Capture the cell that displays the provided text and extract its [x, y] central coordinate. 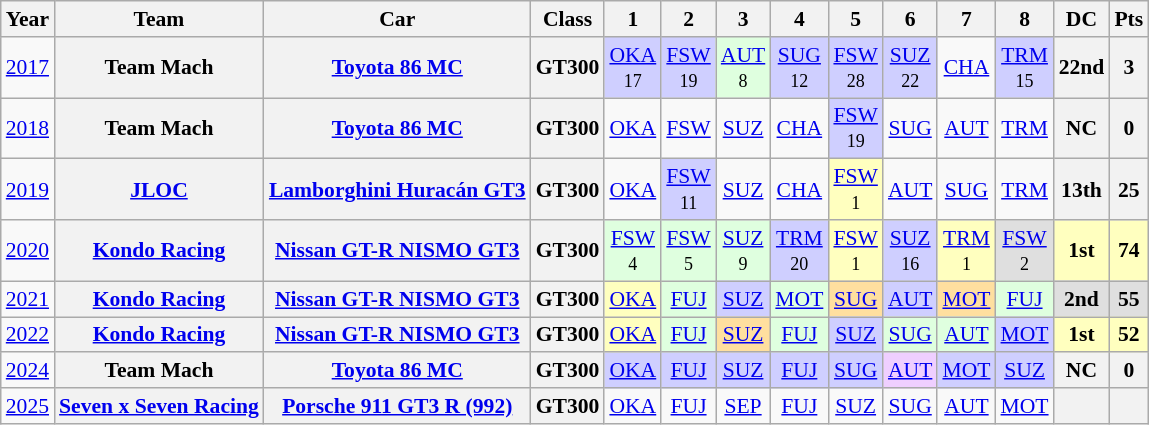
13th [1082, 190]
2020 [28, 250]
2018 [28, 128]
7 [966, 19]
Pts [1128, 19]
74 [1128, 250]
4 [799, 19]
22nd [1082, 68]
Year [28, 19]
FSW11 [688, 190]
Porsche 911 GT3 R (992) [398, 406]
OKA17 [632, 68]
JLOC [159, 190]
SUZ9 [743, 250]
25 [1128, 190]
AUT8 [743, 68]
FSW28 [856, 68]
SUG12 [799, 68]
SEP [743, 406]
2025 [28, 406]
2021 [28, 299]
2024 [28, 371]
Class [568, 19]
2017 [28, 68]
TRM20 [799, 250]
52 [1128, 335]
DC [1082, 19]
SUZ22 [910, 68]
FSW [688, 128]
2 [688, 19]
2nd [1082, 299]
FSW5 [688, 250]
Lamborghini Huracán GT3 [398, 190]
TRM1 [966, 250]
Seven x Seven Racing [159, 406]
6 [910, 19]
8 [1025, 19]
5 [856, 19]
FSW4 [632, 250]
55 [1128, 299]
1 [632, 19]
Car [398, 19]
Team [159, 19]
2019 [28, 190]
FSW2 [1025, 250]
2022 [28, 335]
SUZ16 [910, 250]
TRM15 [1025, 68]
